Identify which cell holds the provided text, then report its (X, Y) central coordinate. 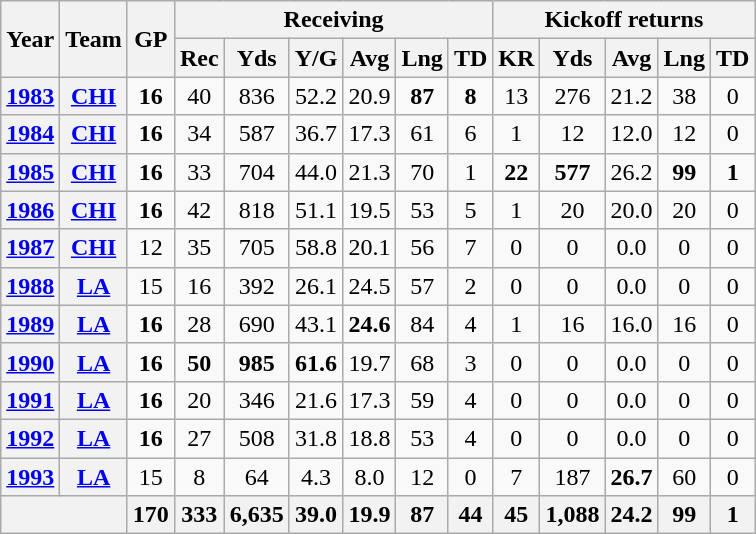
Kickoff returns (624, 20)
187 (572, 477)
26.1 (316, 286)
36.7 (316, 134)
5 (470, 210)
1991 (30, 400)
24.6 (370, 324)
1987 (30, 248)
34 (199, 134)
19.7 (370, 362)
24.5 (370, 286)
84 (422, 324)
2 (470, 286)
12.0 (632, 134)
56 (422, 248)
KR (516, 58)
836 (256, 96)
508 (256, 438)
346 (256, 400)
Y/G (316, 58)
33 (199, 172)
50 (199, 362)
6 (470, 134)
43.1 (316, 324)
31.8 (316, 438)
18.8 (370, 438)
52.2 (316, 96)
57 (422, 286)
705 (256, 248)
6,635 (256, 515)
1985 (30, 172)
170 (150, 515)
21.3 (370, 172)
1990 (30, 362)
24.2 (632, 515)
58.8 (316, 248)
20.0 (632, 210)
28 (199, 324)
21.6 (316, 400)
20.1 (370, 248)
27 (199, 438)
1986 (30, 210)
1993 (30, 477)
1992 (30, 438)
38 (684, 96)
1989 (30, 324)
26.7 (632, 477)
704 (256, 172)
68 (422, 362)
Rec (199, 58)
392 (256, 286)
44.0 (316, 172)
13 (516, 96)
16.0 (632, 324)
39.0 (316, 515)
GP (150, 39)
42 (199, 210)
20.9 (370, 96)
44 (470, 515)
333 (199, 515)
Receiving (333, 20)
8.0 (370, 477)
61 (422, 134)
577 (572, 172)
64 (256, 477)
276 (572, 96)
Year (30, 39)
1983 (30, 96)
Team (94, 39)
4.3 (316, 477)
40 (199, 96)
1,088 (572, 515)
70 (422, 172)
587 (256, 134)
818 (256, 210)
985 (256, 362)
19.5 (370, 210)
59 (422, 400)
45 (516, 515)
22 (516, 172)
51.1 (316, 210)
1984 (30, 134)
21.2 (632, 96)
1988 (30, 286)
35 (199, 248)
19.9 (370, 515)
60 (684, 477)
690 (256, 324)
26.2 (632, 172)
3 (470, 362)
61.6 (316, 362)
